Identify which cell holds the provided text, then report its (X, Y) central coordinate. 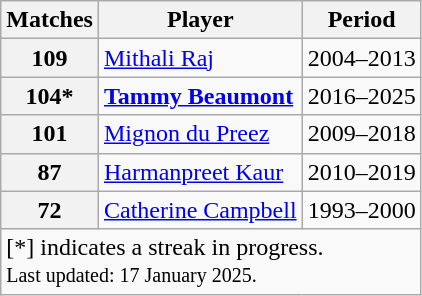
Mithali Raj (200, 58)
Player (200, 20)
Period (362, 20)
Mignon du Preez (200, 134)
104* (50, 96)
109 (50, 58)
101 (50, 134)
2009–2018 (362, 134)
87 (50, 172)
Catherine Campbell (200, 210)
Matches (50, 20)
2010–2019 (362, 172)
1993–2000 (362, 210)
72 (50, 210)
2016–2025 (362, 96)
Harmanpreet Kaur (200, 172)
2004–2013 (362, 58)
[*] indicates a streak in progress.Last updated: 17 January 2025. (211, 262)
Tammy Beaumont (200, 96)
